Return (X, Y) of the center of cell containing provided text 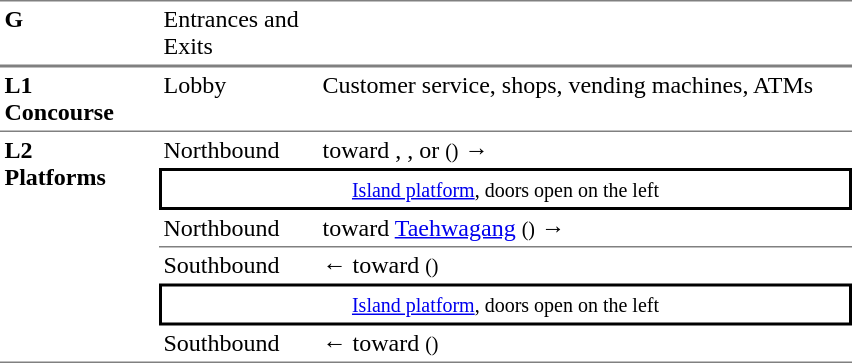
Southbound (238, 266)
L2Platforms (80, 248)
toward , , or () → (585, 150)
L1Concourse (80, 99)
toward Taehwagang () → (585, 229)
Lobby (238, 99)
G (80, 33)
← toward () (585, 266)
Customer service, shops, vending machines, ATMs (585, 99)
Entrances and Exits (238, 33)
